Detect which cell encompasses the target text, then output its (X, Y) center coordinate. 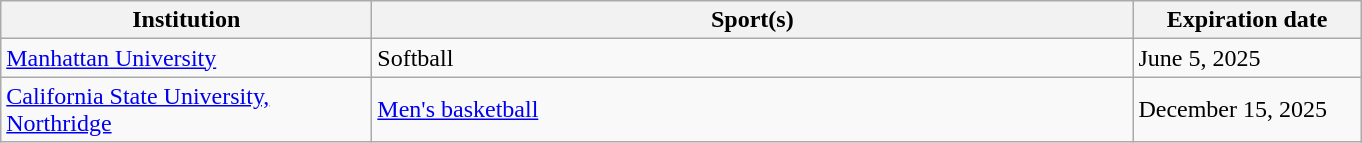
Manhattan University (186, 58)
June 5, 2025 (1248, 58)
Expiration date (1248, 20)
Sport(s) (752, 20)
December 15, 2025 (1248, 110)
Institution (186, 20)
Men's basketball (752, 110)
California State University, Northridge (186, 110)
Softball (752, 58)
